Return [X, Y] of the center of cell containing provided text 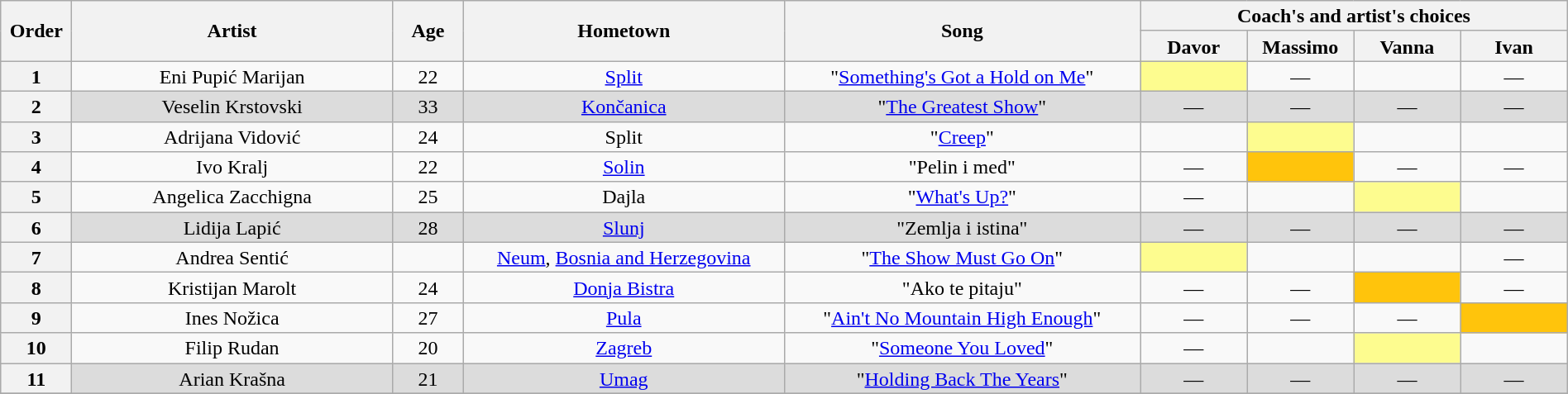
Umag [624, 378]
Song [963, 31]
Veselin Krstovski [232, 106]
Filip Rudan [232, 349]
Eni Pupić Marijan [232, 76]
Davor [1194, 46]
Pula [624, 317]
"The Show Must Go On" [963, 258]
Slunj [624, 228]
"Holding Back The Years" [963, 378]
Andrea Sentić [232, 258]
Order [36, 31]
"Pelin i med" [963, 167]
10 [36, 349]
6 [36, 228]
11 [36, 378]
9 [36, 317]
Ines Nožica [232, 317]
Artist [232, 31]
4 [36, 167]
"Creep" [963, 137]
Vanna [1408, 46]
Lidija Lapić [232, 228]
"The Greatest Show" [963, 106]
Angelica Zacchigna [232, 197]
33 [428, 106]
25 [428, 197]
1 [36, 76]
"What's Up?" [963, 197]
"Ain't No Mountain High Enough" [963, 317]
Age [428, 31]
Massimo [1300, 46]
5 [36, 197]
Zagreb [624, 349]
21 [428, 378]
Donja Bistra [624, 287]
"Ako te pitaju" [963, 287]
7 [36, 258]
Neum, Bosnia and Herzegovina [624, 258]
"Zemlja i istina" [963, 228]
Coach's and artist's choices [1355, 17]
Končanica [624, 106]
Ivo Kralj [232, 167]
Hometown [624, 31]
Solin [624, 167]
Arian Krašna [232, 378]
Dajla [624, 197]
20 [428, 349]
28 [428, 228]
Ivan [1513, 46]
Adrijana Vidović [232, 137]
2 [36, 106]
27 [428, 317]
3 [36, 137]
Kristijan Marolt [232, 287]
"Something's Got a Hold on Me" [963, 76]
8 [36, 287]
"Someone You Loved" [963, 349]
